Pinpoint the cell where the given text exists, returning its [X, Y] midpoint coordinate. 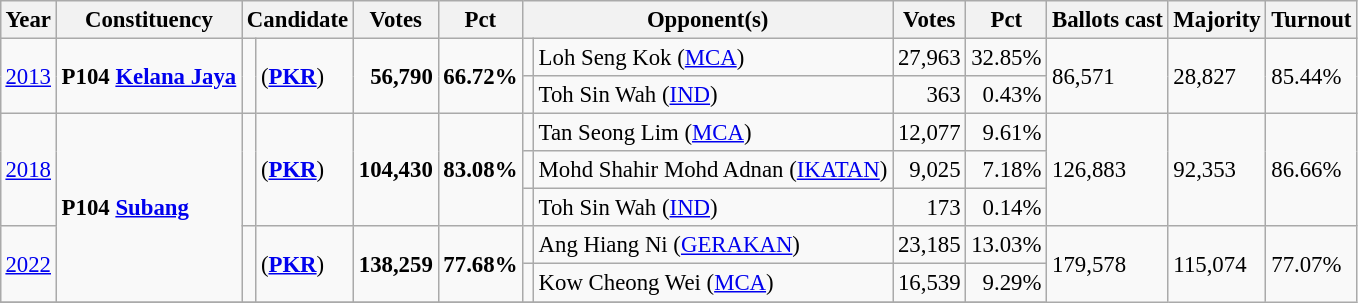
32.85% [1006, 57]
Ang Hiang Ni (GERAKAN) [712, 245]
179,578 [1108, 264]
104,430 [396, 170]
363 [930, 95]
9.61% [1006, 133]
66.72% [480, 76]
77.68% [480, 264]
Turnout [1312, 20]
P104 Subang [148, 208]
77.07% [1312, 264]
83.08% [480, 170]
23,185 [930, 245]
Mohd Shahir Mohd Adnan (IKATAN) [712, 170]
86.66% [1312, 170]
16,539 [930, 283]
92,353 [1217, 170]
9,025 [930, 170]
13.03% [1006, 245]
Majority [1217, 20]
86,571 [1108, 76]
12,077 [930, 133]
Kow Cheong Wei (MCA) [712, 283]
115,074 [1217, 264]
P104 Kelana Jaya [148, 76]
2022 [28, 264]
2013 [28, 76]
126,883 [1108, 170]
85.44% [1312, 76]
0.14% [1006, 208]
173 [930, 208]
9.29% [1006, 283]
27,963 [930, 57]
Tan Seong Lim (MCA) [712, 133]
Year [28, 20]
138,259 [396, 264]
Ballots cast [1108, 20]
2018 [28, 170]
56,790 [396, 76]
7.18% [1006, 170]
Opponent(s) [708, 20]
Candidate [298, 20]
28,827 [1217, 76]
Loh Seng Kok (MCA) [712, 57]
0.43% [1006, 95]
Constituency [148, 20]
